For the text-containing cell, return its midpoint in (X, Y) coordinate format. 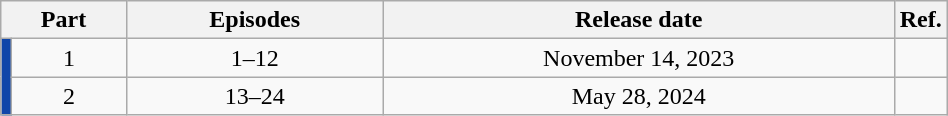
May 28, 2024 (638, 96)
Part (64, 20)
1 (69, 58)
2 (69, 96)
Episodes (254, 20)
1–12 (254, 58)
November 14, 2023 (638, 58)
13–24 (254, 96)
Ref. (920, 20)
Release date (638, 20)
